Determine the [x, y] coordinate at the center of the cell enclosing the given text.  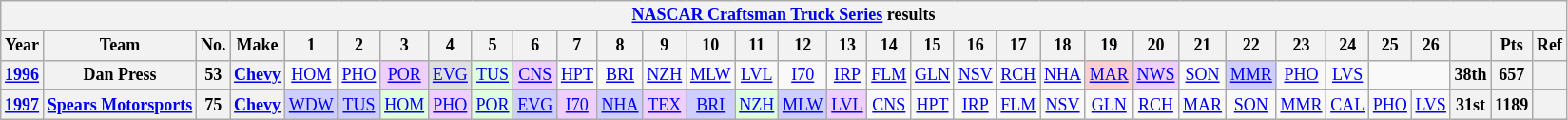
2 [359, 46]
NASCAR Craftsman Truck Series results [784, 15]
1997 [23, 105]
26 [1430, 46]
Ref [1550, 46]
53 [213, 74]
Pts [1512, 46]
No. [213, 46]
Make [258, 46]
4 [450, 46]
1996 [23, 74]
Spears Motorsports [120, 105]
23 [1301, 46]
8 [620, 46]
21 [1203, 46]
22 [1251, 46]
31st [1470, 105]
9 [665, 46]
17 [1018, 46]
CAL [1348, 105]
NWS [1156, 74]
657 [1512, 74]
Team [120, 46]
13 [847, 46]
15 [933, 46]
12 [803, 46]
7 [578, 46]
1 [311, 46]
25 [1390, 46]
11 [757, 46]
Year [23, 46]
19 [1109, 46]
38th [1470, 74]
14 [889, 46]
Dan Press [120, 74]
16 [976, 46]
10 [711, 46]
75 [213, 105]
20 [1156, 46]
TEX [665, 105]
3 [405, 46]
6 [535, 46]
24 [1348, 46]
1189 [1512, 105]
WDW [311, 105]
5 [493, 46]
18 [1063, 46]
